Extract the (x, y) coordinate from the center of the cell holding the provided text.  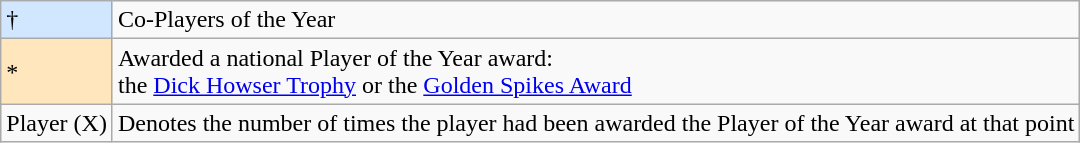
† (57, 20)
Co-Players of the Year (596, 20)
Player (X) (57, 123)
* (57, 72)
Denotes the number of times the player had been awarded the Player of the Year award at that point (596, 123)
Awarded a national Player of the Year award: the Dick Howser Trophy or the Golden Spikes Award (596, 72)
